Return the [X, Y] coordinate for the center point of the cell that contains the specified text.  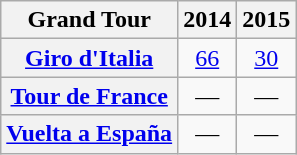
Vuelta a España [90, 134]
2014 [208, 20]
30 [266, 58]
Grand Tour [90, 20]
Tour de France [90, 96]
66 [208, 58]
Giro d'Italia [90, 58]
2015 [266, 20]
